From the cell containing the given text, extract its center point as [x, y] coordinate. 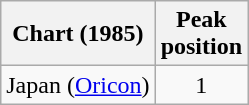
Japan (Oricon) [78, 85]
Peakposition [201, 34]
Chart (1985) [78, 34]
1 [201, 85]
